Return the [X, Y] coordinate for the center point of the cell that contains the specified text.  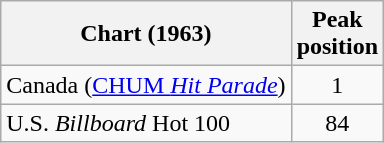
Chart (1963) [146, 34]
1 [337, 85]
84 [337, 123]
U.S. Billboard Hot 100 [146, 123]
Canada (CHUM Hit Parade) [146, 85]
Peakposition [337, 34]
